Extract the (x, y) coordinate from the center of the cell holding the provided text.  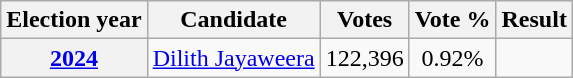
Candidate (234, 20)
Result (534, 20)
122,396 (364, 58)
Dilith Jayaweera (234, 58)
Votes (364, 20)
Vote % (452, 20)
2024 (74, 58)
Election year (74, 20)
0.92% (452, 58)
